Find where the given text appears and provide that cell's center as [X, Y] coordinate. 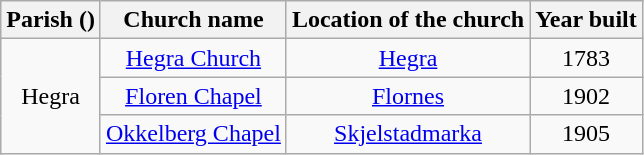
Skjelstadmarka [408, 134]
1783 [586, 58]
Floren Chapel [193, 96]
Year built [586, 20]
Church name [193, 20]
Hegra Church [193, 58]
Okkelberg Chapel [193, 134]
Location of the church [408, 20]
1905 [586, 134]
Parish () [51, 20]
1902 [586, 96]
Flornes [408, 96]
